From the cell containing the given text, extract its center point as (x, y) coordinate. 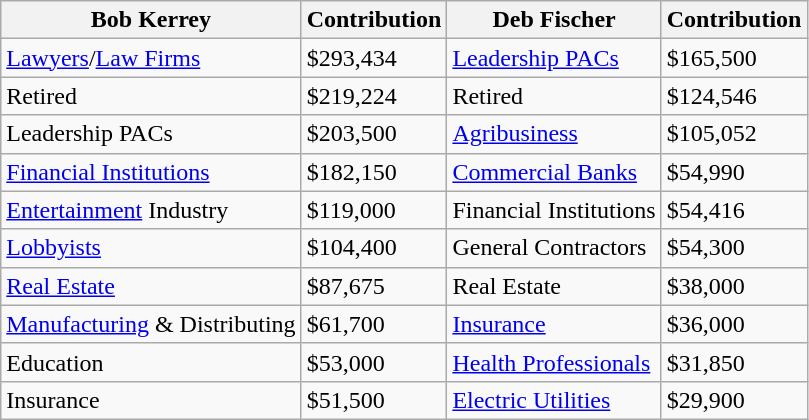
$51,500 (374, 400)
$29,900 (734, 400)
General Contractors (554, 248)
Electric Utilities (554, 400)
Commercial Banks (554, 172)
Health Professionals (554, 362)
Education (151, 362)
$293,434 (374, 58)
Bob Kerrey (151, 20)
$124,546 (734, 96)
$61,700 (374, 324)
Deb Fischer (554, 20)
$36,000 (734, 324)
$54,300 (734, 248)
$219,224 (374, 96)
Lawyers/Law Firms (151, 58)
$182,150 (374, 172)
$119,000 (374, 210)
$31,850 (734, 362)
$87,675 (374, 286)
$165,500 (734, 58)
Entertainment Industry (151, 210)
$54,990 (734, 172)
$54,416 (734, 210)
$104,400 (374, 248)
$53,000 (374, 362)
Lobbyists (151, 248)
$203,500 (374, 134)
$105,052 (734, 134)
Agribusiness (554, 134)
$38,000 (734, 286)
Manufacturing & Distributing (151, 324)
